Capture the cell that displays the provided text and extract its (x, y) central coordinate. 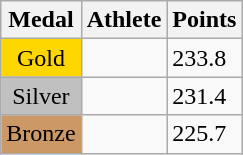
231.4 (204, 96)
Silver (41, 96)
Gold (41, 58)
233.8 (204, 58)
Points (204, 20)
Athlete (124, 20)
Bronze (41, 134)
225.7 (204, 134)
Medal (41, 20)
